Identify which cell holds the provided text, then report its (x, y) central coordinate. 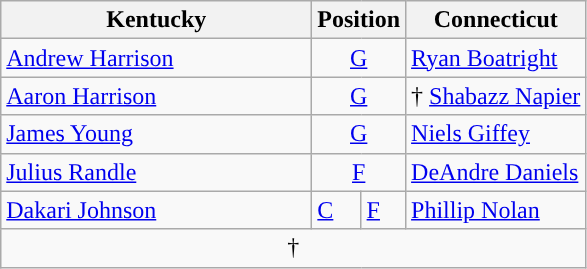
DeAndre Daniels (496, 172)
Connecticut (496, 20)
C (336, 210)
Andrew Harrison (156, 58)
† (294, 248)
† Shabazz Napier (496, 96)
Aaron Harrison (156, 96)
Julius Randle (156, 172)
Kentucky (156, 20)
Niels Giffey (496, 134)
Position (359, 20)
James Young (156, 134)
Dakari Johnson (156, 210)
Phillip Nolan (496, 210)
Ryan Boatright (496, 58)
